Return the (X, Y) coordinate for the center point of the cell that contains the specified text.  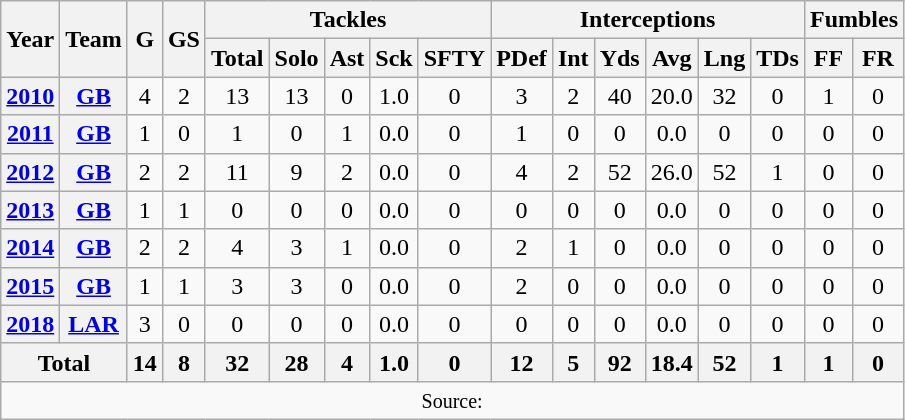
2018 (30, 324)
5 (573, 362)
G (144, 39)
Solo (296, 58)
Sck (394, 58)
40 (620, 96)
12 (522, 362)
PDef (522, 58)
Int (573, 58)
Ast (347, 58)
LAR (94, 324)
26.0 (672, 172)
SFTY (454, 58)
92 (620, 362)
Lng (724, 58)
FR (878, 58)
2012 (30, 172)
2010 (30, 96)
11 (237, 172)
Tackles (348, 20)
Team (94, 39)
28 (296, 362)
Year (30, 39)
Fumbles (854, 20)
9 (296, 172)
18.4 (672, 362)
FF (828, 58)
GS (184, 39)
2013 (30, 210)
TDs (778, 58)
2014 (30, 248)
2011 (30, 134)
2015 (30, 286)
Source: (452, 400)
20.0 (672, 96)
14 (144, 362)
Avg (672, 58)
8 (184, 362)
Yds (620, 58)
Interceptions (648, 20)
